Provide the (x, y) coordinate of the cell's center where the given text is located.  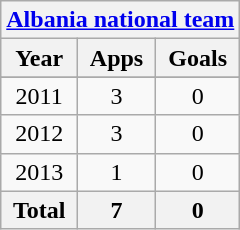
Total (40, 210)
Apps (117, 58)
7 (117, 210)
1 (117, 172)
Year (40, 58)
Goals (197, 58)
Albania national team (120, 20)
2012 (40, 134)
2013 (40, 172)
2011 (40, 96)
